Determine the [X, Y] coordinate at the center of the cell enclosing the given text.  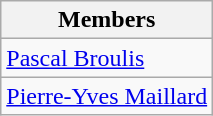
Pierre-Yves Maillard [107, 96]
Pascal Broulis [107, 58]
Members [107, 20]
